Determine the (X, Y) coordinate at the center of the cell enclosing the given text.  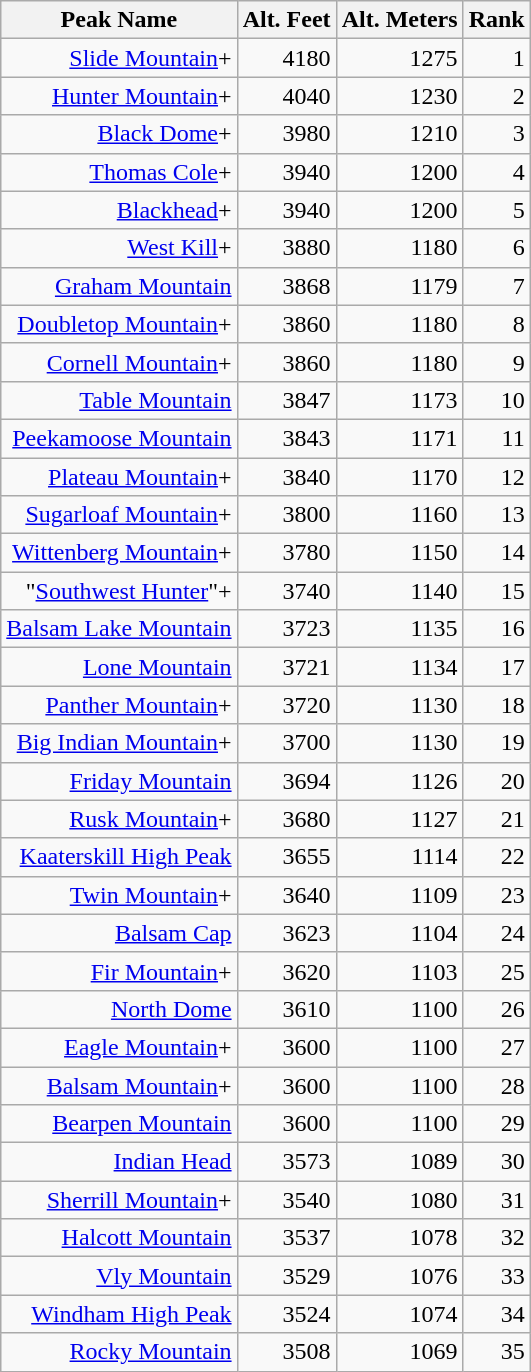
3840 (286, 477)
1074 (400, 1314)
12 (496, 477)
3620 (286, 971)
Twin Mountain+ (119, 895)
Balsam Cap (119, 933)
3740 (286, 591)
24 (496, 933)
1135 (400, 629)
Rank (496, 20)
31 (496, 1200)
14 (496, 553)
Cornell Mountain+ (119, 362)
Big Indian Mountain+ (119, 743)
Hunter Mountain+ (119, 96)
1104 (400, 933)
3843 (286, 438)
1069 (400, 1352)
15 (496, 591)
Fir Mountain+ (119, 971)
3537 (286, 1238)
1076 (400, 1276)
Peak Name (119, 20)
Eagle Mountain+ (119, 1047)
Balsam Lake Mountain (119, 629)
Balsam Mountain+ (119, 1085)
3610 (286, 1009)
27 (496, 1047)
3880 (286, 248)
30 (496, 1162)
4 (496, 172)
1080 (400, 1200)
3980 (286, 134)
West Kill+ (119, 248)
8 (496, 324)
32 (496, 1238)
1150 (400, 553)
Vly Mountain (119, 1276)
3847 (286, 400)
Rocky Mountain (119, 1352)
28 (496, 1085)
3694 (286, 781)
3508 (286, 1352)
Bearpen Mountain (119, 1124)
11 (496, 438)
3524 (286, 1314)
20 (496, 781)
1103 (400, 971)
Alt. Feet (286, 20)
Windham High Peak (119, 1314)
1109 (400, 895)
3780 (286, 553)
10 (496, 400)
1210 (400, 134)
Rusk Mountain+ (119, 819)
Table Mountain (119, 400)
7 (496, 286)
13 (496, 515)
17 (496, 667)
6 (496, 248)
4040 (286, 96)
1179 (400, 286)
1275 (400, 58)
34 (496, 1314)
Graham Mountain (119, 286)
18 (496, 705)
Lone Mountain (119, 667)
3700 (286, 743)
3640 (286, 895)
Alt. Meters (400, 20)
"Southwest Hunter"+ (119, 591)
3680 (286, 819)
3723 (286, 629)
25 (496, 971)
Wittenberg Mountain+ (119, 553)
North Dome (119, 1009)
Plateau Mountain+ (119, 477)
1134 (400, 667)
1173 (400, 400)
1 (496, 58)
3868 (286, 286)
21 (496, 819)
1127 (400, 819)
19 (496, 743)
Sherrill Mountain+ (119, 1200)
Panther Mountain+ (119, 705)
1170 (400, 477)
Halcott Mountain (119, 1238)
Peekamoose Mountain (119, 438)
3529 (286, 1276)
Friday Mountain (119, 781)
1140 (400, 591)
Black Dome+ (119, 134)
1114 (400, 857)
35 (496, 1352)
9 (496, 362)
16 (496, 629)
3721 (286, 667)
3655 (286, 857)
1078 (400, 1238)
33 (496, 1276)
1230 (400, 96)
23 (496, 895)
3573 (286, 1162)
5 (496, 210)
1089 (400, 1162)
29 (496, 1124)
26 (496, 1009)
Sugarloaf Mountain+ (119, 515)
1126 (400, 781)
2 (496, 96)
3 (496, 134)
1171 (400, 438)
Kaaterskill High Peak (119, 857)
3800 (286, 515)
Thomas Cole+ (119, 172)
Doubletop Mountain+ (119, 324)
4180 (286, 58)
Indian Head (119, 1162)
1160 (400, 515)
Slide Mountain+ (119, 58)
3540 (286, 1200)
3623 (286, 933)
22 (496, 857)
3720 (286, 705)
Blackhead+ (119, 210)
